Pinpoint the cell where the given text exists, returning its [X, Y] midpoint coordinate. 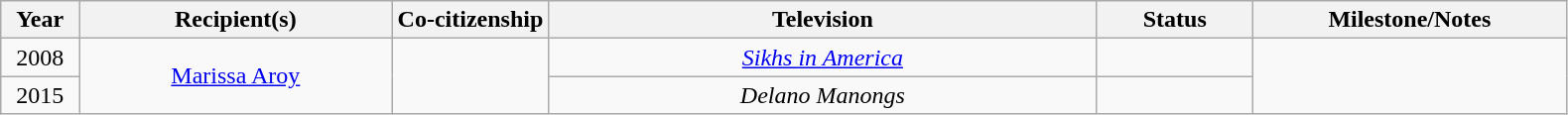
Year [40, 20]
Sikhs in America [823, 57]
Status [1175, 20]
Milestone/Notes [1409, 20]
Marissa Aroy [236, 76]
Co-citizenship [470, 20]
Delano Manongs [823, 95]
2008 [40, 57]
Recipient(s) [236, 20]
Television [823, 20]
2015 [40, 95]
